Extract the [X, Y] coordinate from the center of the cell holding the provided text.  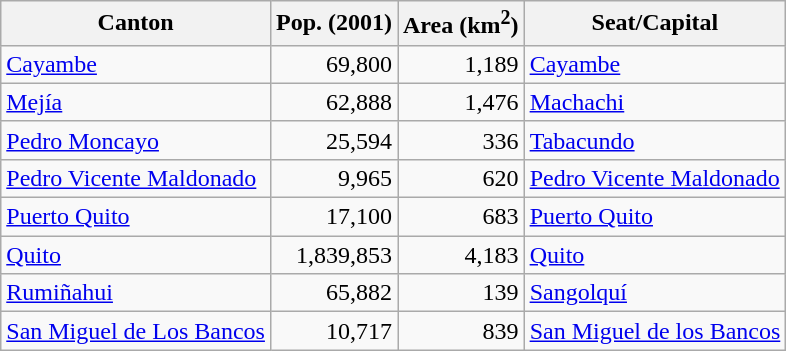
Rumiñahui [136, 293]
1,189 [462, 64]
Canton [136, 24]
839 [462, 331]
Sangolquí [655, 293]
Machachi [655, 102]
San Miguel de los Bancos [655, 331]
10,717 [334, 331]
Pop. (2001) [334, 24]
Tabacundo [655, 140]
1,476 [462, 102]
25,594 [334, 140]
620 [462, 178]
336 [462, 140]
683 [462, 217]
65,882 [334, 293]
69,800 [334, 64]
1,839,853 [334, 255]
4,183 [462, 255]
139 [462, 293]
San Miguel de Los Bancos [136, 331]
17,100 [334, 217]
Pedro Moncayo [136, 140]
9,965 [334, 178]
Seat/Capital [655, 24]
62,888 [334, 102]
Area (km2) [462, 24]
Mejía [136, 102]
